Provide the [X, Y] coordinate of the cell's center where the given text is located.  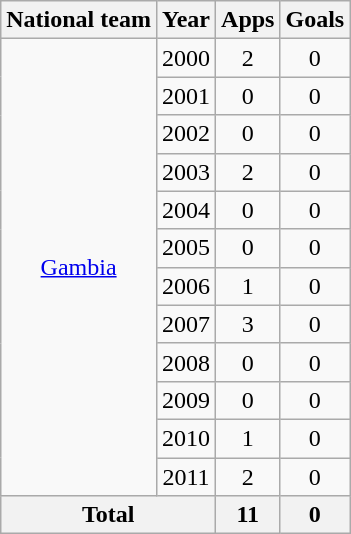
2004 [186, 210]
2003 [186, 172]
2000 [186, 58]
2007 [186, 324]
2008 [186, 362]
Goals [315, 20]
National team [79, 20]
2006 [186, 286]
Year [186, 20]
2005 [186, 248]
2001 [186, 96]
Apps [248, 20]
2010 [186, 438]
2011 [186, 477]
Gambia [79, 268]
2002 [186, 134]
Total [108, 515]
11 [248, 515]
2009 [186, 400]
3 [248, 324]
